Scan for the cell matching the given text and deliver its [x, y] coordinate at center. 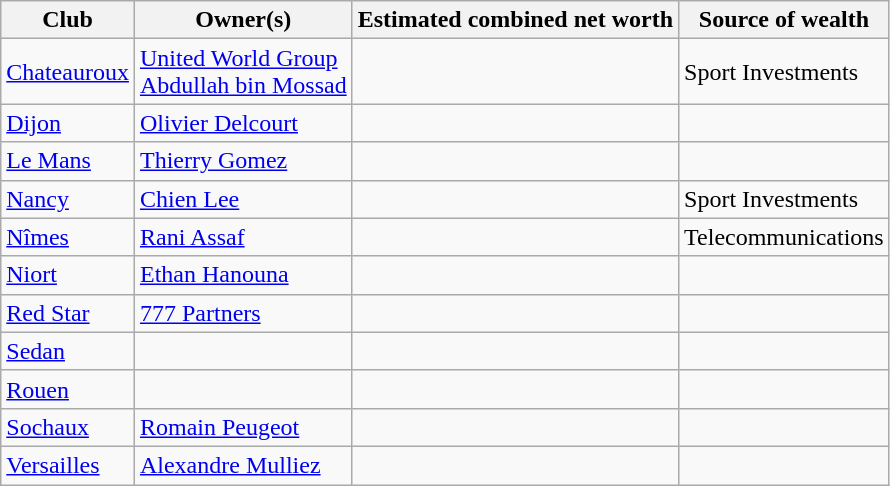
Chien Lee [243, 199]
777 Partners [243, 313]
Sochaux [68, 427]
Le Mans [68, 161]
Sedan [68, 351]
Telecommunications [784, 237]
Club [68, 20]
Red Star [68, 313]
Niort [68, 275]
Versailles [68, 465]
Romain Peugeot [243, 427]
Thierry Gomez [243, 161]
Owner(s) [243, 20]
Dijon [68, 123]
United World Group Abdullah bin Mossad [243, 72]
Rouen [68, 389]
Estimated combined net worth [515, 20]
Nancy [68, 199]
Nîmes [68, 237]
Ethan Hanouna [243, 275]
Olivier Delcourt [243, 123]
Source of wealth [784, 20]
Alexandre Mulliez [243, 465]
Rani Assaf [243, 237]
Chateauroux [68, 72]
